Output the [x, y] coordinate of the center of the cell containing the given text.  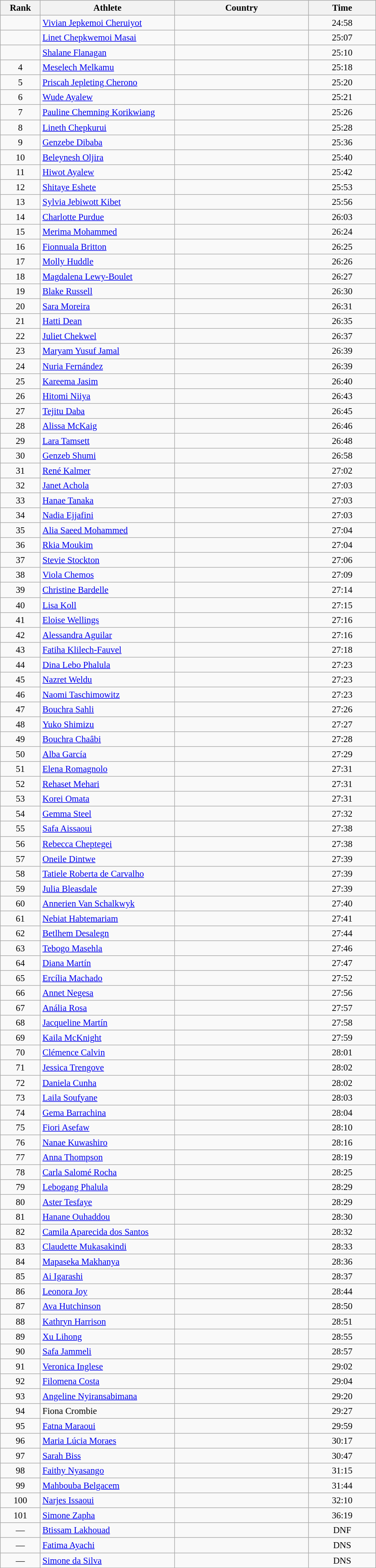
89 [21, 1337]
41 [21, 620]
Fatima Ayachi [107, 1545]
Faithy Nyasango [107, 1471]
23 [21, 351]
51 [21, 769]
Ava Hutchinson [107, 1307]
43 [21, 650]
Aster Tesfaye [107, 1202]
27:59 [342, 1038]
30 [21, 456]
59 [21, 889]
27:27 [342, 724]
55 [21, 829]
24 [21, 366]
29 [21, 441]
Annerien Van Schalkwyk [107, 904]
68 [21, 1023]
Korei Omata [107, 799]
Carla Salomé Rocha [107, 1172]
78 [21, 1172]
96 [21, 1441]
28:19 [342, 1157]
27:26 [342, 710]
27:14 [342, 590]
54 [21, 814]
Leonora Joy [107, 1292]
Nadia Ejjafini [107, 515]
71 [21, 1068]
39 [21, 590]
Sara Moreira [107, 307]
Molly Huddle [107, 262]
25:28 [342, 127]
25:36 [342, 142]
Charlotte Purdue [107, 217]
88 [21, 1321]
28:01 [342, 1053]
25:53 [342, 187]
63 [21, 948]
91 [21, 1366]
Athlete [107, 8]
27:52 [342, 978]
28:37 [342, 1277]
Tejitu Daba [107, 411]
28:25 [342, 1172]
DNF [342, 1531]
50 [21, 754]
38 [21, 575]
25:42 [342, 172]
36:19 [342, 1516]
11 [21, 172]
26:30 [342, 291]
Jacqueline Martín [107, 1023]
77 [21, 1157]
12 [21, 187]
Clémence Calvin [107, 1053]
Pauline Chemning Korikwiang [107, 112]
Meselech Melkamu [107, 68]
15 [21, 232]
25:20 [342, 83]
31 [21, 471]
80 [21, 1202]
82 [21, 1232]
Country [242, 8]
Hanane Ouhaddou [107, 1217]
81 [21, 1217]
Viola Chemos [107, 575]
Diana Martín [107, 963]
5 [21, 83]
28:50 [342, 1307]
28:30 [342, 1217]
85 [21, 1277]
Nuria Fernández [107, 366]
30:17 [342, 1441]
28:55 [342, 1337]
27:15 [342, 605]
Btissam Lakhouad [107, 1531]
28:16 [342, 1142]
Simone da Silva [107, 1560]
Merima Mohammed [107, 232]
Mapaseka Makhanya [107, 1262]
Kathryn Harrison [107, 1321]
Janet Achola [107, 486]
45 [21, 680]
26:43 [342, 396]
Narjes Issaoui [107, 1500]
27:58 [342, 1023]
29:02 [342, 1366]
9 [21, 142]
Alissa McKaig [107, 426]
Safa Jammeli [107, 1351]
25:07 [342, 38]
Genzebe Dibaba [107, 142]
28:03 [342, 1097]
Rehaset Mehari [107, 784]
14 [21, 217]
Alba García [107, 754]
53 [21, 799]
8 [21, 127]
Eloise Wellings [107, 620]
26:24 [342, 232]
60 [21, 904]
Dina Lebo Phalula [107, 665]
Mahbouba Belgacem [107, 1486]
Alessandra Aguilar [107, 635]
26:03 [342, 217]
29:59 [342, 1426]
17 [21, 262]
87 [21, 1307]
Jessica Trengove [107, 1068]
Gema Barrachina [107, 1113]
27:09 [342, 575]
19 [21, 291]
Stevie Stockton [107, 560]
56 [21, 844]
Bouchra Sahli [107, 710]
26:37 [342, 336]
31:15 [342, 1471]
34 [21, 515]
86 [21, 1292]
Lisa Koll [107, 605]
10 [21, 157]
Annet Negesa [107, 993]
93 [21, 1396]
Hiwot Ayalew [107, 172]
25:40 [342, 157]
27:18 [342, 650]
28:04 [342, 1113]
99 [21, 1486]
27:06 [342, 560]
33 [21, 501]
Julia Bleasdale [107, 889]
52 [21, 784]
Blake Russell [107, 291]
16 [21, 247]
Christine Bardelle [107, 590]
Ai Igarashi [107, 1277]
René Kalmer [107, 471]
26:58 [342, 456]
Camila Aparecida dos Santos [107, 1232]
24:58 [342, 23]
27:56 [342, 993]
29:04 [342, 1381]
Shalane Flanagan [107, 53]
Kareema Jasim [107, 381]
Ercília Machado [107, 978]
Tatiele Roberta de Carvalho [107, 874]
28:32 [342, 1232]
Nanae Kuwashiro [107, 1142]
25:18 [342, 68]
36 [21, 545]
28 [21, 426]
Rkia Moukim [107, 545]
28:36 [342, 1262]
Vivian Jepkemoi Cheruiyot [107, 23]
26:46 [342, 426]
25:56 [342, 202]
25:21 [342, 97]
95 [21, 1426]
26:31 [342, 307]
Anália Rosa [107, 1008]
Fionnuala Britton [107, 247]
62 [21, 933]
92 [21, 1381]
31:44 [342, 1486]
79 [21, 1187]
Hanae Tanaka [107, 501]
58 [21, 874]
32 [21, 486]
Beleynesh Oljira [107, 157]
Magdalena Lewy-Boulet [107, 277]
26:48 [342, 441]
22 [21, 336]
65 [21, 978]
26:26 [342, 262]
73 [21, 1097]
27:29 [342, 754]
27:02 [342, 471]
98 [21, 1471]
97 [21, 1456]
69 [21, 1038]
25:26 [342, 112]
20 [21, 307]
42 [21, 635]
21 [21, 321]
26:35 [342, 321]
Betlhem Desalegn [107, 933]
26:27 [342, 277]
Veronica Inglese [107, 1366]
18 [21, 277]
Nazret Weldu [107, 680]
6 [21, 97]
100 [21, 1500]
Hitomi Niiya [107, 396]
Filomena Costa [107, 1381]
74 [21, 1113]
27 [21, 411]
101 [21, 1516]
Bouchra Chaâbi [107, 739]
Fiori Asefaw [107, 1127]
64 [21, 963]
Laila Soufyane [107, 1097]
Sylvia Jebiwott Kibet [107, 202]
Naomi Taschimowitz [107, 694]
Elena Romagnolo [107, 769]
Juliet Chekwel [107, 336]
Sarah Biss [107, 1456]
26:40 [342, 381]
Tebogo Masehla [107, 948]
27:46 [342, 948]
Maryam Yusuf Jamal [107, 351]
29:20 [342, 1396]
Genzeb Shumi [107, 456]
Alia Saeed Mohammed [107, 530]
83 [21, 1247]
76 [21, 1142]
32:10 [342, 1500]
67 [21, 1008]
44 [21, 665]
25 [21, 381]
28:57 [342, 1351]
35 [21, 530]
47 [21, 710]
Lineth Chepkurui [107, 127]
26:45 [342, 411]
26:25 [342, 247]
Rebecca Cheptegei [107, 844]
27:44 [342, 933]
Fiona Crombie [107, 1411]
Fatiha Klilech-Fauvel [107, 650]
94 [21, 1411]
7 [21, 112]
28:33 [342, 1247]
Shitaye Eshete [107, 187]
49 [21, 739]
37 [21, 560]
25:10 [342, 53]
4 [21, 68]
27:40 [342, 904]
57 [21, 859]
Priscah Jepleting Cherono [107, 83]
Nebiat Habtemariam [107, 918]
Simone Zapha [107, 1516]
28:10 [342, 1127]
90 [21, 1351]
84 [21, 1262]
Oneile Dintwe [107, 859]
Fatna Maraoui [107, 1426]
61 [21, 918]
Maria Lúcia Moraes [107, 1441]
Angeline Nyiransabimana [107, 1396]
Linet Chepkwemoi Masai [107, 38]
13 [21, 202]
Xu Lihong [107, 1337]
Anna Thompson [107, 1157]
Rank [21, 8]
Lebogang Phalula [107, 1187]
27:28 [342, 739]
Lara Tamsett [107, 441]
48 [21, 724]
46 [21, 694]
Hatti Dean [107, 321]
Gemma Steel [107, 814]
27:41 [342, 918]
66 [21, 993]
Yuko Shimizu [107, 724]
27:47 [342, 963]
Kaila McKnight [107, 1038]
Claudette Mukasakindi [107, 1247]
40 [21, 605]
Time [342, 8]
29:27 [342, 1411]
27:57 [342, 1008]
Daniela Cunha [107, 1083]
75 [21, 1127]
27:32 [342, 814]
72 [21, 1083]
28:44 [342, 1292]
28:51 [342, 1321]
30:47 [342, 1456]
70 [21, 1053]
Wude Ayalew [107, 97]
Safa Aissaoui [107, 829]
26 [21, 396]
